From the cell containing the given text, extract its center point as [X, Y] coordinate. 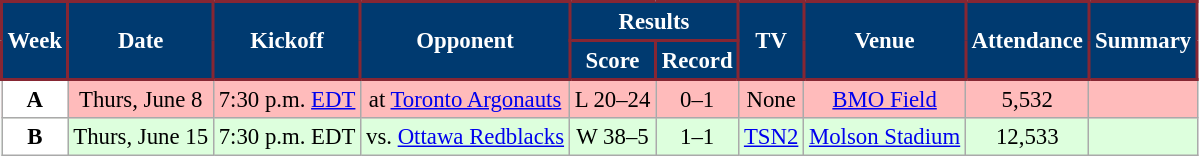
Date [140, 41]
Record [698, 60]
TSN2 [772, 137]
Thurs, June 8 [140, 99]
Molson Stadium [885, 137]
None [772, 99]
Thurs, June 15 [140, 137]
TV [772, 41]
A [36, 99]
at Toronto Argonauts [466, 99]
1–1 [698, 137]
Kickoff [286, 41]
Score [612, 60]
Summary [1143, 41]
0–1 [698, 99]
Week [36, 41]
L 20–24 [612, 99]
Results [654, 22]
Venue [885, 41]
12,533 [1028, 137]
BMO Field [885, 99]
Attendance [1028, 41]
5,532 [1028, 99]
W 38–5 [612, 137]
B [36, 137]
vs. Ottawa Redblacks [466, 137]
Opponent [466, 41]
